Capture the cell that displays the provided text and extract its [x, y] central coordinate. 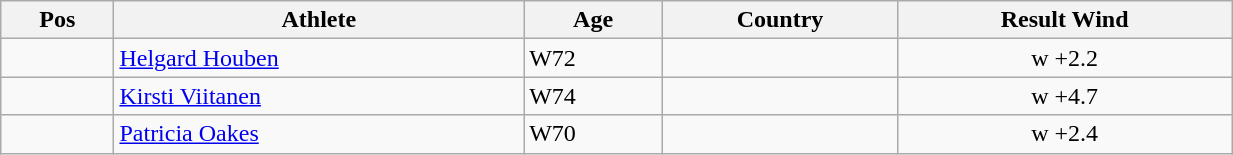
Patricia Oakes [319, 134]
W70 [594, 134]
W72 [594, 58]
w +2.2 [1065, 58]
w +4.7 [1065, 96]
Age [594, 20]
Athlete [319, 20]
Kirsti Viitanen [319, 96]
W74 [594, 96]
Helgard Houben [319, 58]
Pos [58, 20]
Result Wind [1065, 20]
w +2.4 [1065, 134]
Country [780, 20]
